Pinpoint the cell where the given text exists, returning its (x, y) midpoint coordinate. 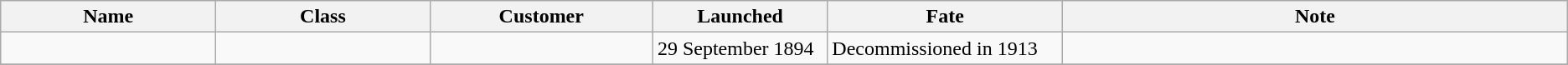
Fate (945, 17)
Customer (541, 17)
Class (323, 17)
Decommissioned in 1913 (945, 48)
Launched (740, 17)
29 September 1894 (740, 48)
Note (1315, 17)
Name (109, 17)
